Pinpoint the cell where the given text exists, returning its [x, y] midpoint coordinate. 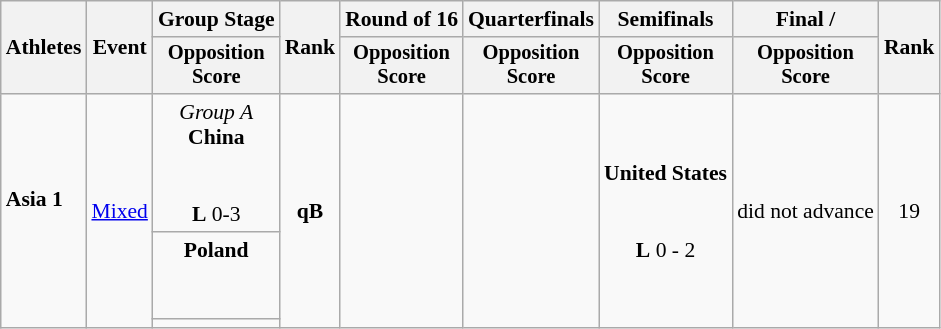
Quarterfinals [531, 19]
Final / [806, 19]
Asia 1 [44, 211]
Athletes [44, 48]
Group AChinaL 0-3 [216, 163]
did not advance [806, 211]
United StatesL 0 - 2 [666, 211]
Mixed [119, 211]
Event [119, 48]
19 [910, 211]
Semifinals [666, 19]
Group Stage [216, 19]
Poland [216, 276]
qB [310, 211]
Round of 16 [402, 19]
